Extract the (X, Y) coordinate from the center of the cell holding the provided text.  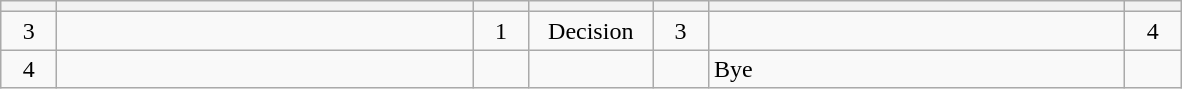
Bye (917, 69)
Decision (591, 31)
1 (501, 31)
